Identify which cell holds the provided text, then report its (X, Y) central coordinate. 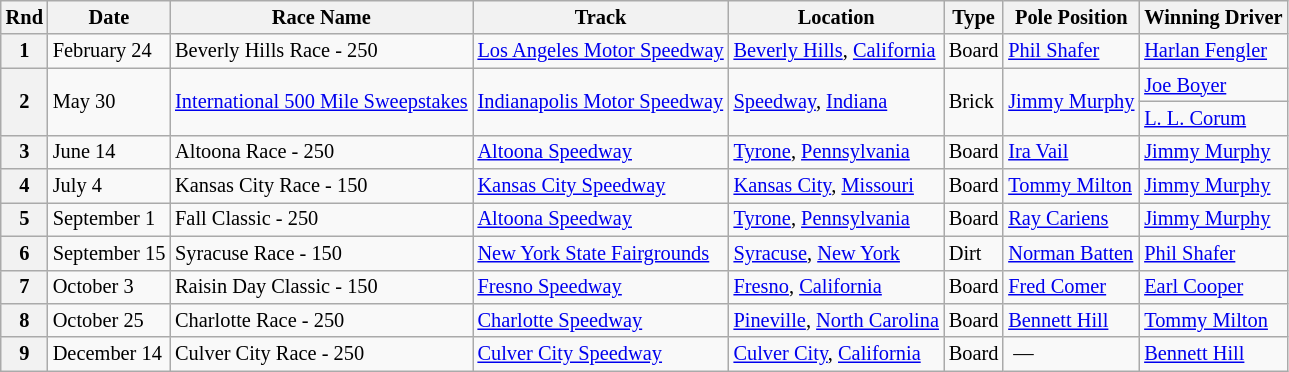
1 (24, 51)
October 3 (109, 287)
May 30 (109, 102)
4 (24, 186)
Rnd (24, 17)
Harlan Fengler (1213, 51)
Kansas City Race - 150 (321, 186)
3 (24, 152)
Culver City, California (836, 354)
Location (836, 17)
Type (974, 17)
6 (24, 253)
Fresno, California (836, 287)
Fred Comer (1071, 287)
L. L. Corum (1213, 118)
Raisin Day Classic - 150 (321, 287)
July 4 (109, 186)
2 (24, 102)
Track (601, 17)
December 14 (109, 354)
Beverly Hills, California (836, 51)
— (1071, 354)
5 (24, 219)
Charlotte Speedway (601, 320)
February 24 (109, 51)
Indianapolis Motor Speedway (601, 102)
Brick (974, 102)
8 (24, 320)
Altoona Race - 250 (321, 152)
Charlotte Race - 250 (321, 320)
Fresno Speedway (601, 287)
Date (109, 17)
Ira Vail (1071, 152)
Dirt (974, 253)
Pineville, North Carolina (836, 320)
Culver City Speedway (601, 354)
Winning Driver (1213, 17)
Pole Position (1071, 17)
Culver City Race - 250 (321, 354)
International 500 Mile Sweepstakes (321, 102)
Joe Boyer (1213, 85)
Syracuse Race - 150 (321, 253)
Speedway, Indiana (836, 102)
Fall Classic - 250 (321, 219)
New York State Fairgrounds (601, 253)
September 1 (109, 219)
Kansas City, Missouri (836, 186)
Race Name (321, 17)
Ray Cariens (1071, 219)
Syracuse, New York (836, 253)
9 (24, 354)
September 15 (109, 253)
Los Angeles Motor Speedway (601, 51)
Earl Cooper (1213, 287)
Kansas City Speedway (601, 186)
Norman Batten (1071, 253)
7 (24, 287)
October 25 (109, 320)
June 14 (109, 152)
Beverly Hills Race - 250 (321, 51)
